Find where the given text appears and provide that cell's center as [x, y] coordinate. 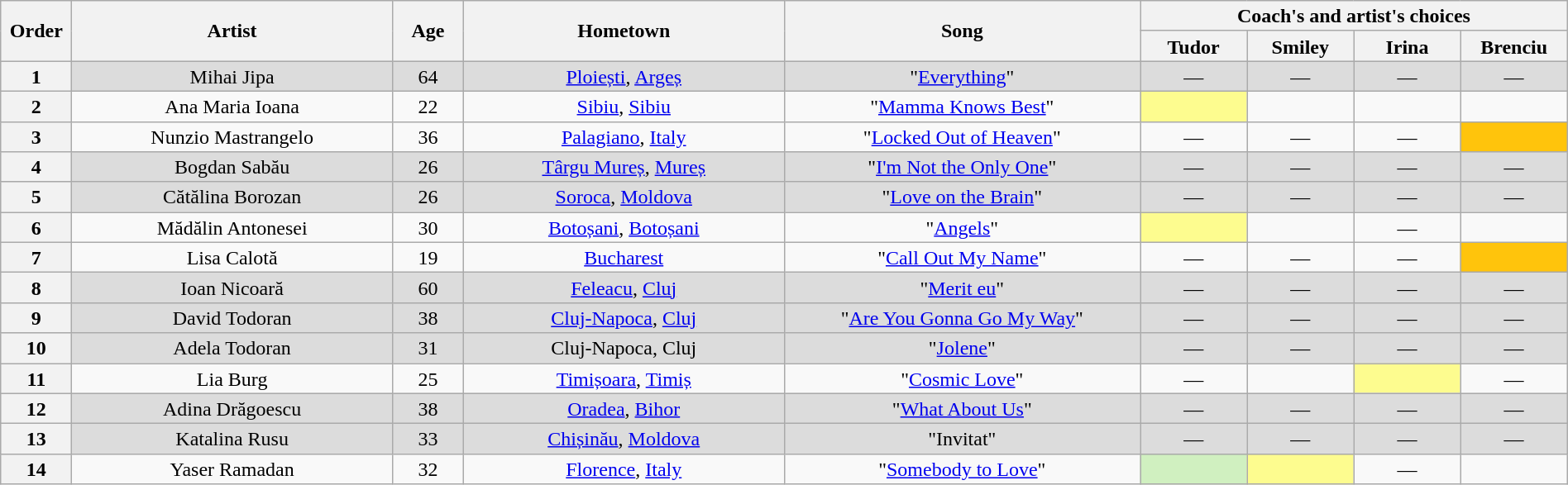
13 [36, 440]
Lisa Calotă [232, 258]
Katalina Rusu [232, 440]
33 [428, 440]
Yaser Ramadan [232, 469]
"Everything" [963, 76]
"Invitat" [963, 440]
Smiley [1300, 46]
"Locked Out of Heaven" [963, 137]
4 [36, 167]
Mihai Jipa [232, 76]
Sibiu, Sibiu [624, 106]
8 [36, 288]
60 [428, 288]
Târgu Mureș, Mureș [624, 167]
3 [36, 137]
Irina [1408, 46]
Ana Maria Ioana [232, 106]
Timișoara, Timiș [624, 378]
5 [36, 197]
36 [428, 137]
Oradea, Bihor [624, 408]
Mădălin Antonesei [232, 228]
"Merit eu" [963, 288]
Artist [232, 31]
2 [36, 106]
Palagiano, Italy [624, 137]
Adela Todoran [232, 349]
30 [428, 228]
Cătălina Borozan [232, 197]
"Are You Gonna Go My Way" [963, 317]
Ioan Nicoară [232, 288]
12 [36, 408]
7 [36, 258]
6 [36, 228]
Bucharest [624, 258]
32 [428, 469]
19 [428, 258]
31 [428, 349]
Song [963, 31]
"Cosmic Love" [963, 378]
"Somebody to Love" [963, 469]
Age [428, 31]
Feleacu, Cluj [624, 288]
Nunzio Mastrangelo [232, 137]
Bogdan Sabău [232, 167]
14 [36, 469]
"Angels" [963, 228]
1 [36, 76]
11 [36, 378]
Ploiești, Argeș [624, 76]
Brenciu [1513, 46]
Florence, Italy [624, 469]
Order [36, 31]
"Call Out My Name" [963, 258]
"I'm Not the Only One" [963, 167]
David Todoran [232, 317]
Adina Drăgoescu [232, 408]
Lia Burg [232, 378]
10 [36, 349]
Soroca, Moldova [624, 197]
25 [428, 378]
"Mamma Knows Best" [963, 106]
Tudor [1194, 46]
9 [36, 317]
Botoșani, Botoșani [624, 228]
Coach's and artist's choices [1355, 17]
22 [428, 106]
"Love on the Brain" [963, 197]
Hometown [624, 31]
"Jolene" [963, 349]
64 [428, 76]
"What About Us" [963, 408]
Chișinău, Moldova [624, 440]
